Identify which cell holds the provided text, then report its (X, Y) central coordinate. 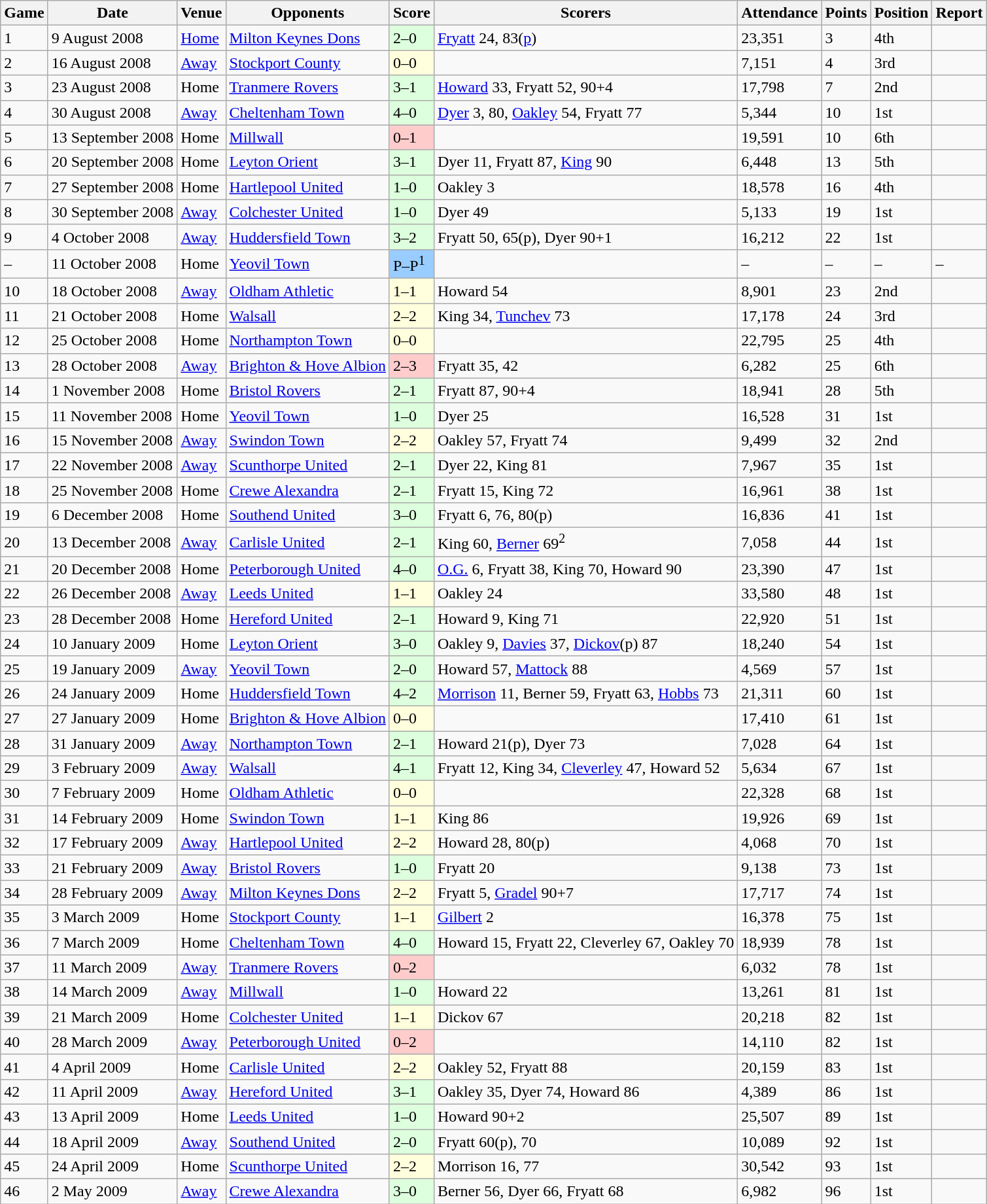
Howard 9, King 71 (585, 619)
17,178 (780, 316)
6,032 (780, 967)
34 (24, 893)
Dyer 25 (585, 415)
16,378 (780, 918)
Dickov 67 (585, 1017)
Howard 28, 80(p) (585, 843)
8,901 (780, 291)
22,920 (780, 619)
27 September 2008 (113, 187)
Oakley 52, Fryatt 88 (585, 1067)
Dyer 11, Fryatt 87, King 90 (585, 162)
14 February 2009 (113, 818)
18 (24, 490)
19,591 (780, 137)
19 January 2009 (113, 668)
0–1 (411, 137)
9 (24, 237)
23,351 (780, 38)
Points (846, 13)
Report (959, 13)
18,939 (780, 942)
18,240 (780, 644)
Fryatt 5, Gradel 90+7 (585, 893)
37 (24, 967)
16 August 2008 (113, 63)
Oakley 57, Fryatt 74 (585, 440)
Gilbert 2 (585, 918)
11 October 2008 (113, 264)
17,717 (780, 893)
21 October 2008 (113, 316)
6,982 (780, 1192)
54 (846, 644)
27 January 2009 (113, 718)
Fryatt 50, 65(p), Dyer 90+1 (585, 237)
Scorers (585, 13)
15 (24, 415)
11 March 2009 (113, 967)
46 (24, 1192)
Fryatt 20 (585, 868)
29 (24, 768)
93 (846, 1167)
7,028 (780, 744)
19,926 (780, 818)
7 March 2009 (113, 942)
24 January 2009 (113, 693)
3 February 2009 (113, 768)
O.G. 6, Fryatt 38, King 70, Howard 90 (585, 569)
4–1 (411, 768)
22 November 2008 (113, 465)
King 60, Berner 692 (585, 543)
92 (846, 1142)
23,390 (780, 569)
17,410 (780, 718)
Howard 15, Fryatt 22, Cleverley 67, Oakley 70 (585, 942)
14 March 2009 (113, 992)
6,282 (780, 366)
Berner 56, Dyer 66, Fryatt 68 (585, 1192)
30 August 2008 (113, 112)
47 (846, 569)
27 (24, 718)
25,507 (780, 1116)
6 December 2008 (113, 515)
1 November 2008 (113, 390)
20 (24, 543)
16,212 (780, 237)
43 (24, 1116)
21 (24, 569)
16,961 (780, 490)
Score (411, 13)
13 December 2008 (113, 543)
51 (846, 619)
18 October 2008 (113, 291)
7,967 (780, 465)
4,068 (780, 843)
7,058 (780, 543)
21,311 (780, 693)
Fryatt 24, 83(p) (585, 38)
16,528 (780, 415)
61 (846, 718)
Morrison 11, Berner 59, Fryatt 63, Hobbs 73 (585, 693)
81 (846, 992)
Dyer 3, 80, Oakley 54, Fryatt 77 (585, 112)
Fryatt 60(p), 70 (585, 1142)
33 (24, 868)
4–2 (411, 693)
74 (846, 893)
Howard 33, Fryatt 52, 90+4 (585, 88)
2 May 2009 (113, 1192)
60 (846, 693)
2 (24, 63)
21 March 2009 (113, 1017)
Fryatt 35, 42 (585, 366)
70 (846, 843)
10,089 (780, 1142)
Howard 54 (585, 291)
25 October 2008 (113, 341)
2–3 (411, 366)
67 (846, 768)
24 April 2009 (113, 1167)
96 (846, 1192)
28 October 2008 (113, 366)
28 February 2009 (113, 893)
64 (846, 744)
25 November 2008 (113, 490)
Oakley 35, Dyer 74, Howard 86 (585, 1092)
Fryatt 12, King 34, Cleverley 47, Howard 52 (585, 768)
17 February 2009 (113, 843)
73 (846, 868)
Dyer 22, King 81 (585, 465)
11 April 2009 (113, 1092)
7 February 2009 (113, 793)
45 (24, 1167)
31 January 2009 (113, 744)
Howard 22 (585, 992)
Opponents (307, 13)
33,580 (780, 594)
Howard 57, Mattock 88 (585, 668)
3 March 2009 (113, 918)
King 34, Tunchev 73 (585, 316)
Dyer 49 (585, 212)
Fryatt 87, 90+4 (585, 390)
22,328 (780, 793)
1 (24, 38)
Game (24, 13)
Venue (201, 13)
39 (24, 1017)
Fryatt 15, King 72 (585, 490)
20 December 2008 (113, 569)
4,389 (780, 1092)
28 March 2009 (113, 1042)
20,218 (780, 1017)
4 April 2009 (113, 1067)
9 August 2008 (113, 38)
30 September 2008 (113, 212)
5,133 (780, 212)
36 (24, 942)
13,261 (780, 992)
68 (846, 793)
23 August 2008 (113, 88)
30 (24, 793)
26 December 2008 (113, 594)
18,941 (780, 390)
48 (846, 594)
18 April 2009 (113, 1142)
57 (846, 668)
14,110 (780, 1042)
P–P1 (411, 264)
12 (24, 341)
42 (24, 1092)
15 November 2008 (113, 440)
Howard 90+2 (585, 1116)
5,344 (780, 112)
9,138 (780, 868)
26 (24, 693)
16,836 (780, 515)
83 (846, 1067)
6,448 (780, 162)
Position (901, 13)
Oakley 3 (585, 187)
11 November 2008 (113, 415)
Attendance (780, 13)
22,795 (780, 341)
30,542 (780, 1167)
Fryatt 6, 76, 80(p) (585, 515)
4,569 (780, 668)
40 (24, 1042)
Morrison 16, 77 (585, 1167)
17,798 (780, 88)
Howard 21(p), Dyer 73 (585, 744)
9,499 (780, 440)
75 (846, 918)
20,159 (780, 1067)
King 86 (585, 818)
5 (24, 137)
11 (24, 316)
69 (846, 818)
Oakley 24 (585, 594)
3–2 (411, 237)
21 February 2009 (113, 868)
4 October 2008 (113, 237)
6 (24, 162)
Date (113, 13)
86 (846, 1092)
5,634 (780, 768)
20 September 2008 (113, 162)
7,151 (780, 63)
14 (24, 390)
17 (24, 465)
10 January 2009 (113, 644)
18,578 (780, 187)
13 September 2008 (113, 137)
Oakley 9, Davies 37, Dickov(p) 87 (585, 644)
13 April 2009 (113, 1116)
89 (846, 1116)
8 (24, 212)
28 December 2008 (113, 619)
